Search for the cell housing the specified text and yield its (x, y) center coordinate. 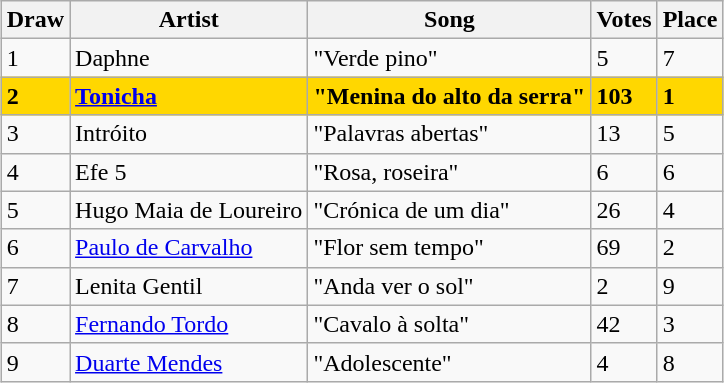
69 (624, 248)
Daphne (189, 58)
Place (690, 20)
"Verde pino" (450, 58)
Votes (624, 20)
"Adolescente" (450, 362)
"Rosa, roseira" (450, 172)
"Menina do alto da serra" (450, 96)
Fernando Tordo (189, 324)
"Palavras abertas" (450, 134)
Draw (35, 20)
Intróito (189, 134)
13 (624, 134)
"Flor sem tempo" (450, 248)
Lenita Gentil (189, 286)
Hugo Maia de Loureiro (189, 210)
42 (624, 324)
103 (624, 96)
26 (624, 210)
"Cavalo à solta" (450, 324)
Duarte Mendes (189, 362)
Paulo de Carvalho (189, 248)
Artist (189, 20)
Tonicha (189, 96)
Efe 5 (189, 172)
Song (450, 20)
"Anda ver o sol" (450, 286)
"Crónica de um dia" (450, 210)
